Output the (x, y) coordinate of the center of the cell containing the given text.  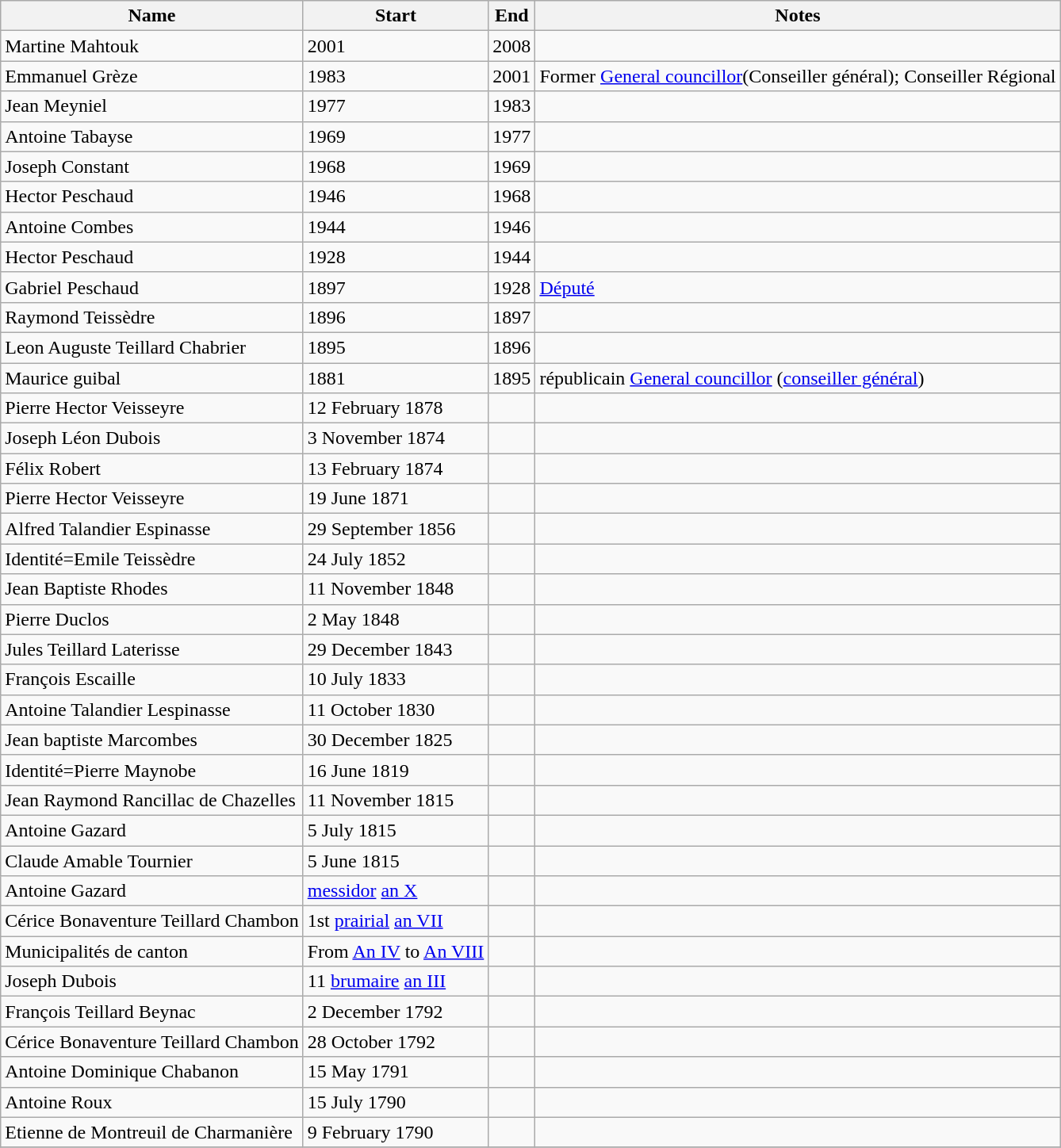
Joseph Léon Dubois (152, 438)
Identité=Pierre Maynobe (152, 770)
11 November 1848 (396, 589)
Antoine Tabayse (152, 136)
François Escaille (152, 679)
François Teillard Beynac (152, 1012)
Martine Mahtouk (152, 46)
2 December 1792 (396, 1012)
Félix Robert (152, 469)
2 May 1848 (396, 619)
Joseph Dubois (152, 982)
29 December 1843 (396, 649)
républicain General councillor (conseiller général) (798, 378)
Joseph Constant (152, 166)
1st prairial an VII (396, 921)
Former General councillor(Conseiller général); Conseiller Régional (798, 76)
30 December 1825 (396, 740)
28 October 1792 (396, 1042)
2008 (512, 46)
Etienne de Montreuil de Charmanière (152, 1132)
Jean baptiste Marcombes (152, 740)
11 November 1815 (396, 800)
Name (152, 16)
9 February 1790 (396, 1132)
15 May 1791 (396, 1072)
Gabriel Peschaud (152, 287)
Notes (798, 16)
Municipalités de canton (152, 951)
Leon Auguste Teillard Chabrier (152, 347)
Antoine Combes (152, 227)
10 July 1833 (396, 679)
11 October 1830 (396, 710)
12 February 1878 (396, 408)
5 June 1815 (396, 860)
Emmanuel Grèze (152, 76)
From An IV to An VIII (396, 951)
5 July 1815 (396, 830)
Jean Baptiste Rhodes (152, 589)
Start (396, 16)
24 July 1852 (396, 559)
15 July 1790 (396, 1102)
Raymond Teissèdre (152, 317)
Député (798, 287)
Identité=Emile Teissèdre (152, 559)
11 brumaire an III (396, 982)
Antoine Talandier Lespinasse (152, 710)
Maurice guibal (152, 378)
Jean Raymond Rancillac de Chazelles (152, 800)
Alfred Talandier Espinasse (152, 529)
Jules Teillard Laterisse (152, 649)
End (512, 16)
19 June 1871 (396, 499)
Antoine Roux (152, 1102)
1881 (396, 378)
13 February 1874 (396, 469)
Antoine Dominique Chabanon (152, 1072)
Pierre Duclos (152, 619)
Claude Amable Tournier (152, 860)
29 September 1856 (396, 529)
messidor an X (396, 891)
3 November 1874 (396, 438)
16 June 1819 (396, 770)
Jean Meyniel (152, 106)
